Provide the (X, Y) coordinate of the cell's center where the given text is located.  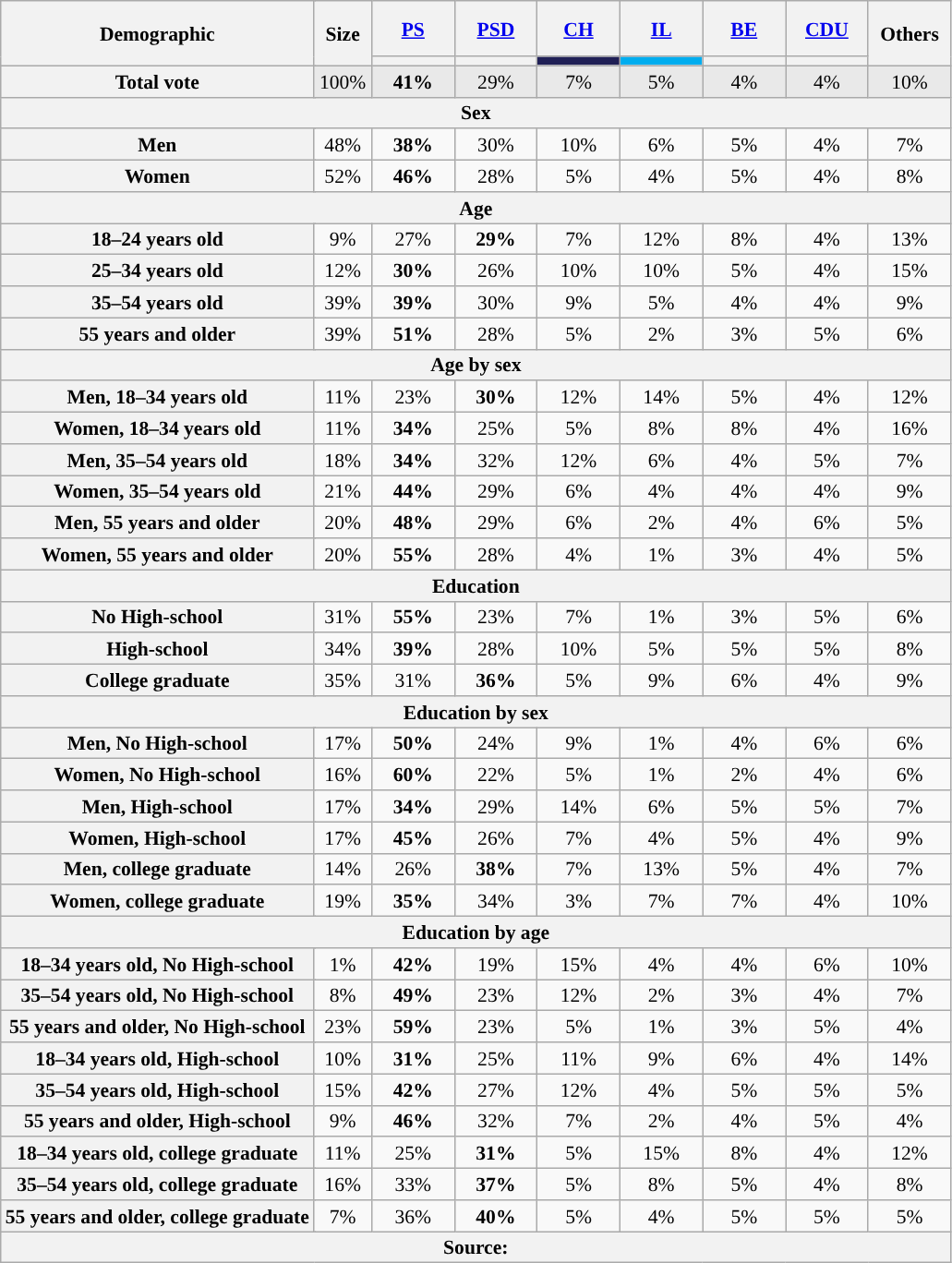
Women, No High-school (157, 775)
35–54 years old, No High-school (157, 995)
PSD (496, 29)
Men (157, 145)
Men, 35–54 years old (157, 460)
Men, 18–34 years old (157, 397)
18–34 years old, college graduate (157, 1153)
BE (744, 29)
55 years and older (157, 333)
59% (413, 1027)
Women, High-school (157, 837)
37% (496, 1185)
No High-school (157, 617)
Education (476, 585)
40% (496, 1216)
Education by age (476, 932)
18–24 years old (157, 239)
55 years and older, college graduate (157, 1216)
100% (343, 81)
55 years and older, High-school (157, 1121)
Women, 55 years and older (157, 554)
35–54 years old (157, 302)
Men, 55 years and older (157, 523)
Men, No High-school (157, 743)
Women, 35–54 years old (157, 491)
55 years and older, No High-school (157, 1027)
Women, 18–34 years old (157, 428)
Age (476, 208)
High-school (157, 649)
25–34 years old (157, 271)
18% (343, 460)
24% (496, 743)
Education by sex (476, 712)
35–54 years old, High-school (157, 1089)
44% (413, 491)
Sex (476, 113)
CDU (827, 29)
PS (413, 29)
Women (157, 176)
Women, college graduate (157, 901)
CH (579, 29)
Men, High-school (157, 806)
60% (413, 775)
Size (343, 33)
22% (496, 775)
50% (413, 743)
33% (413, 1185)
49% (413, 995)
21% (343, 491)
35–54 years old, college graduate (157, 1185)
IL (661, 29)
41% (413, 81)
18–34 years old, No High-school (157, 964)
Others (910, 33)
52% (343, 176)
51% (413, 333)
Men, college graduate (157, 869)
18–34 years old, High-school (157, 1058)
College graduate (157, 680)
45% (413, 837)
Total vote (157, 81)
Age by sex (476, 365)
Source: (476, 1247)
Demographic (157, 33)
